Output the [x, y] coordinate of the center of the cell containing the given text.  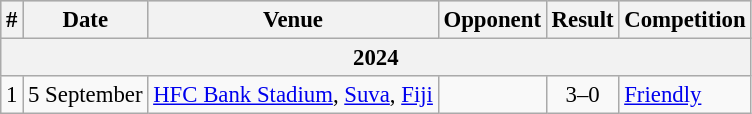
Competition [685, 20]
3–0 [582, 95]
Date [86, 20]
Venue [293, 20]
Opponent [492, 20]
5 September [86, 95]
2024 [376, 58]
1 [12, 95]
# [12, 20]
Friendly [685, 95]
HFC Bank Stadium, Suva, Fiji [293, 95]
Result [582, 20]
